For the text-containing cell, return its midpoint in [x, y] coordinate format. 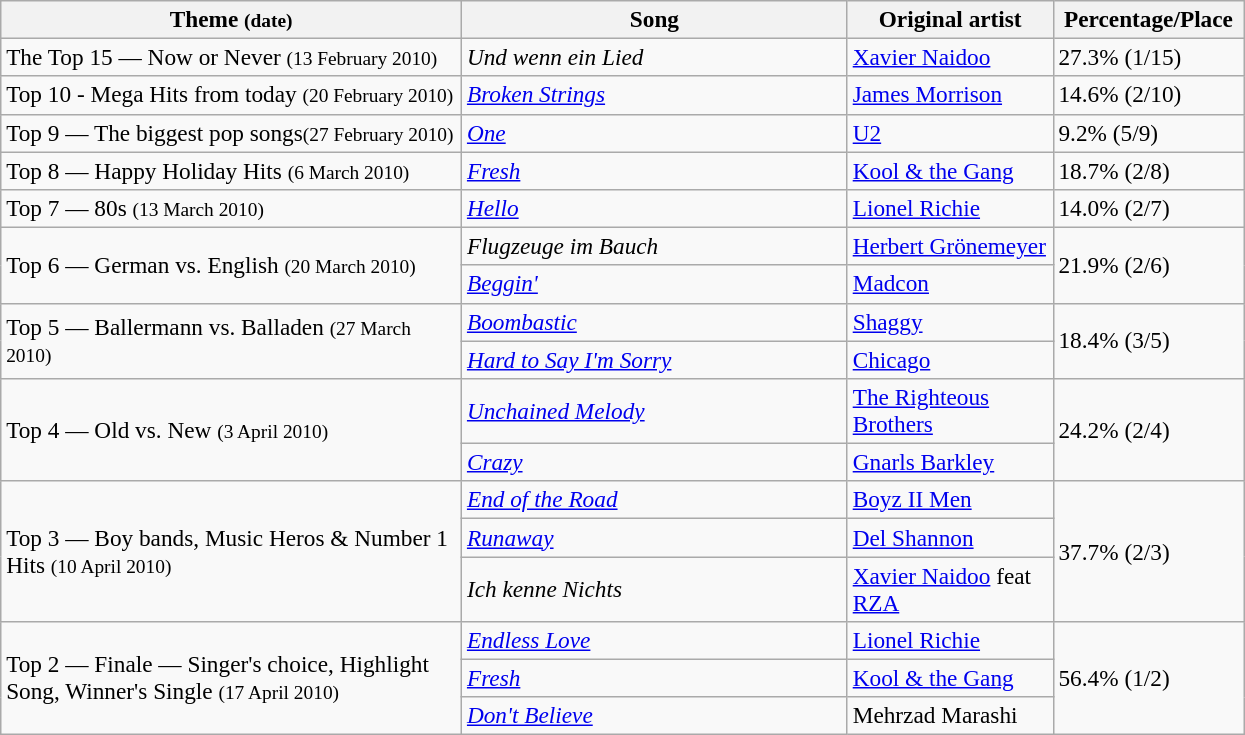
Don't Believe [655, 716]
Top 7 — 80s (13 March 2010) [232, 208]
James Morrison [950, 95]
9.2% (5/9) [1148, 133]
Hard to Say I'm Sorry [655, 359]
Original artist [950, 19]
18.4% (3/5) [1148, 341]
14.6% (2/10) [1148, 95]
18.7% (2/8) [1148, 170]
End of the Road [655, 500]
Chicago [950, 359]
Top 5 — Ballermann vs. Balladen (27 March 2010) [232, 341]
Percentage/Place [1148, 19]
Unchained Melody [655, 410]
Top 9 — The biggest pop songs(27 February 2010) [232, 133]
Herbert Grönemeyer [950, 246]
Und wenn ein Lied [655, 57]
Hello [655, 208]
Mehrzad Marashi [950, 716]
Broken Strings [655, 95]
Theme (date) [232, 19]
Top 4 — Old vs. New (3 April 2010) [232, 430]
Gnarls Barkley [950, 462]
Xavier Naidoo feat RZA [950, 588]
Top 3 — Boy bands, Music Heros & Number 1 Hits (10 April 2010) [232, 551]
21.9% (2/6) [1148, 265]
Del Shannon [950, 537]
Ich kenne Nichts [655, 588]
Xavier Naidoo [950, 57]
24.2% (2/4) [1148, 430]
Boombastic [655, 322]
14.0% (2/7) [1148, 208]
Top 6 — German vs. English (20 March 2010) [232, 265]
27.3% (1/15) [1148, 57]
Top 8 — Happy Holiday Hits (6 March 2010) [232, 170]
The Top 15 — Now or Never (13 February 2010) [232, 57]
Shaggy [950, 322]
Top 2 — Finale — Singer's choice, Highlight Song, Winner's Single (17 April 2010) [232, 678]
56.4% (1/2) [1148, 678]
Endless Love [655, 640]
Beggin' [655, 284]
Madcon [950, 284]
Top 10 - Mega Hits from today (20 February 2010) [232, 95]
Runaway [655, 537]
Song [655, 19]
The Righteous Brothers [950, 410]
37.7% (2/3) [1148, 551]
U2 [950, 133]
One [655, 133]
Flugzeuge im Bauch [655, 246]
Boyz II Men [950, 500]
Crazy [655, 462]
